Find where the given text appears and provide that cell's center as [x, y] coordinate. 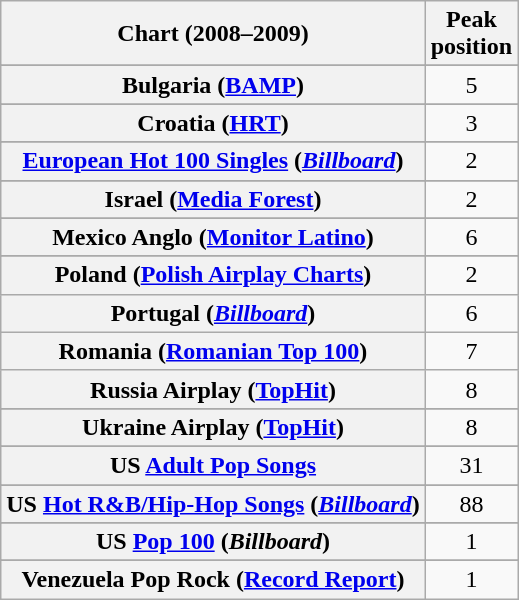
European Hot 100 Singles (Billboard) [213, 161]
Portugal (Billboard) [213, 313]
Ukraine Airplay (TopHit) [213, 427]
3 [471, 123]
Venezuela Pop Rock (Record Report) [213, 580]
5 [471, 85]
88 [471, 503]
US Adult Pop Songs [213, 465]
Chart (2008–2009) [213, 34]
Mexico Anglo (Monitor Latino) [213, 237]
Peakposition [471, 34]
Bulgaria (BAMP) [213, 85]
Croatia (HRT) [213, 123]
Israel (Media Forest) [213, 199]
US Pop 100 (Billboard) [213, 542]
31 [471, 465]
Poland (Polish Airplay Charts) [213, 275]
US Hot R&B/Hip-Hop Songs (Billboard) [213, 503]
7 [471, 351]
Romania (Romanian Top 100) [213, 351]
Russia Airplay (TopHit) [213, 389]
